Return the (X, Y) coordinate for the center point of the cell that contains the specified text.  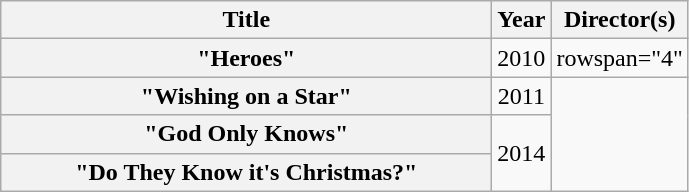
Director(s) (620, 20)
"Wishing on a Star" (246, 96)
Year (522, 20)
"God Only Knows" (246, 134)
Title (246, 20)
"Heroes" (246, 58)
"Do They Know it's Christmas?" (246, 172)
rowspan="4" (620, 58)
2011 (522, 96)
2010 (522, 58)
2014 (522, 153)
